Search for the cell housing the specified text and yield its (x, y) center coordinate. 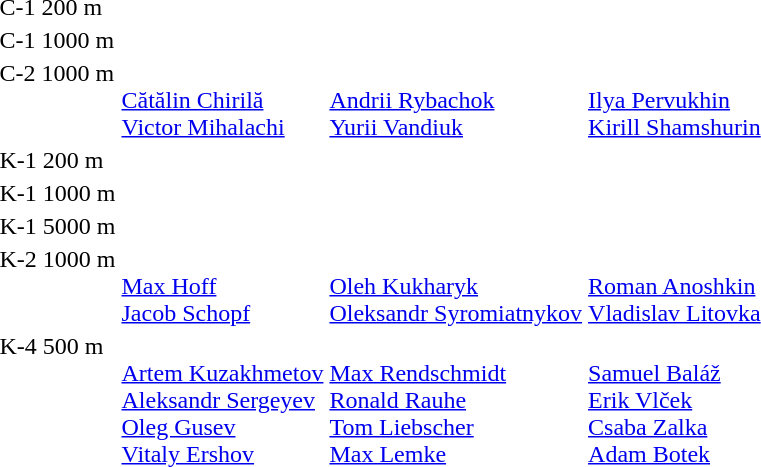
Oleh KukharykOleksandr Syromiatnykov (456, 286)
Andrii RybachokYurii Vandiuk (456, 100)
Max HoffJacob Schopf (222, 286)
Cătălin ChirilăVictor Mihalachi (222, 100)
